Return the [x, y] coordinate for the center point of the cell that contains the specified text.  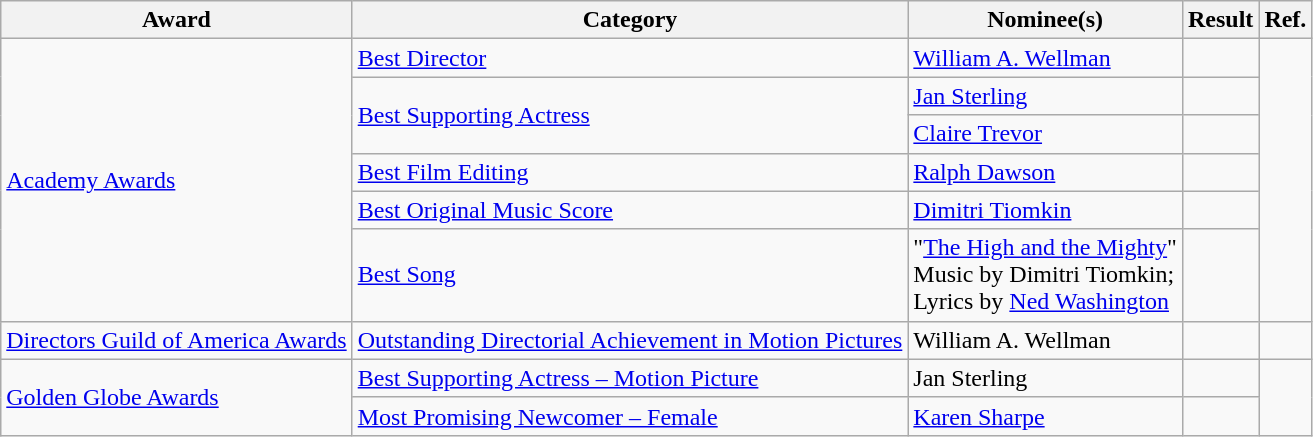
Best Supporting Actress [630, 115]
Best Supporting Actress – Motion Picture [630, 378]
"The High and the Mighty" Music by Dimitri Tiomkin; Lyrics by Ned Washington [1046, 275]
Claire Trevor [1046, 134]
Dimitri Tiomkin [1046, 210]
Outstanding Directorial Achievement in Motion Pictures [630, 340]
Directors Guild of America Awards [176, 340]
Golden Globe Awards [176, 397]
Best Song [630, 275]
Result [1220, 20]
Most Promising Newcomer – Female [630, 416]
Best Director [630, 58]
Category [630, 20]
Nominee(s) [1046, 20]
Best Film Editing [630, 172]
Ralph Dawson [1046, 172]
Best Original Music Score [630, 210]
Academy Awards [176, 180]
Award [176, 20]
Karen Sharpe [1046, 416]
Ref. [1286, 20]
